Return [x, y] of the center of cell containing provided text 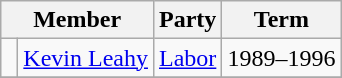
Party [187, 20]
Kevin Leahy [86, 58]
1989–1996 [282, 58]
Labor [187, 58]
Term [282, 20]
Member [78, 20]
